Scan for the cell matching the given text and deliver its [x, y] coordinate at center. 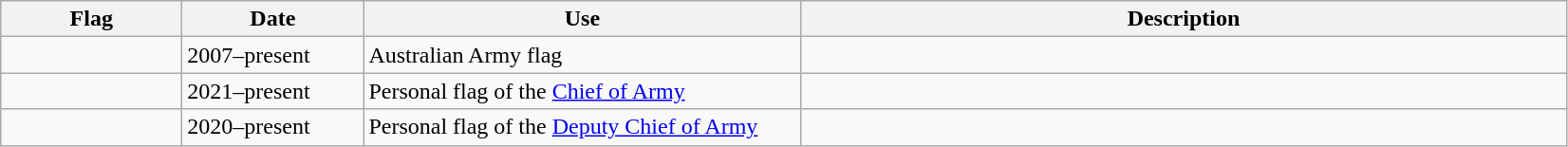
2020–present [273, 127]
Flag [91, 19]
Personal flag of the Chief of Army [583, 91]
Description [1184, 19]
Personal flag of the Deputy Chief of Army [583, 127]
2007–present [273, 55]
Date [273, 19]
Use [583, 19]
Australian Army flag [583, 55]
2021–present [273, 91]
